Extract the (x, y) coordinate from the center of the cell holding the provided text.  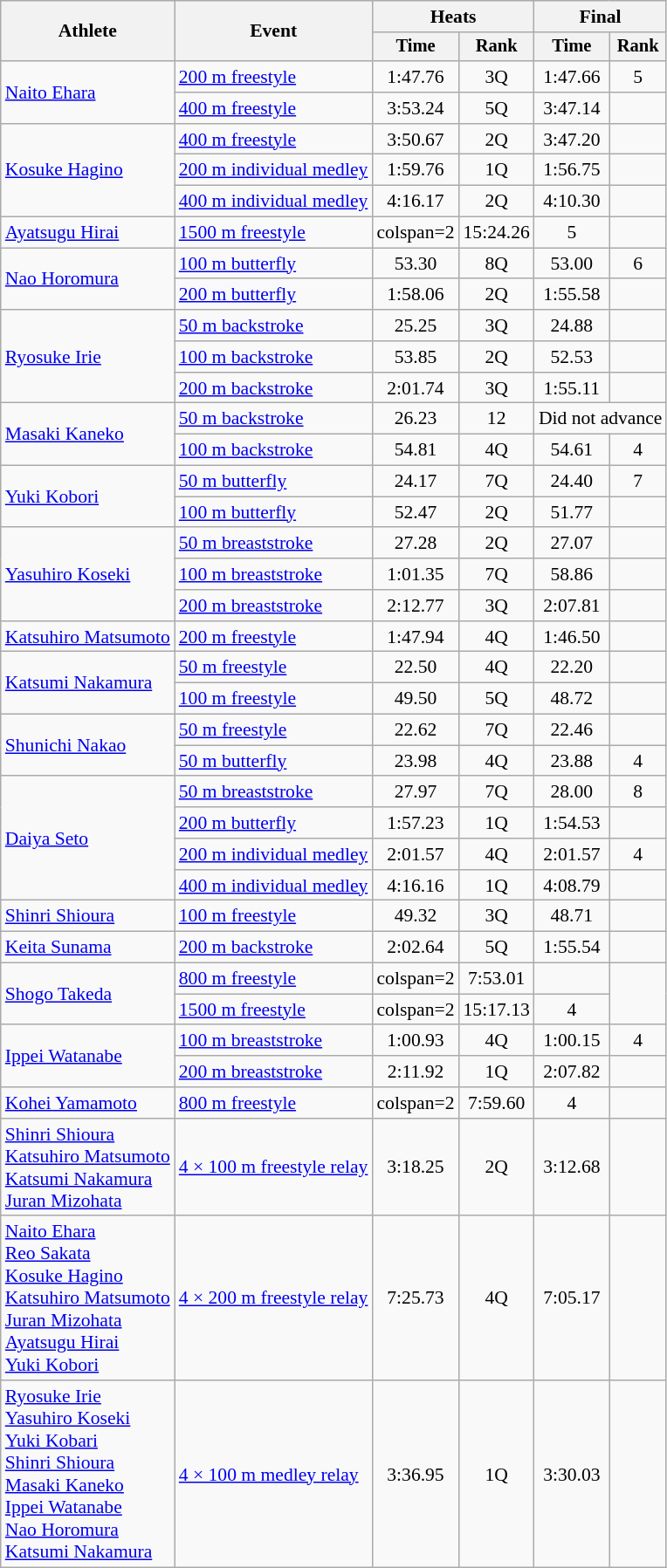
3:53.24 (416, 108)
4 × 100 m medley relay (274, 1474)
8 (638, 792)
Shinri Shioura (87, 916)
2:11.92 (416, 1072)
Naito Ehara (87, 92)
1:00.93 (416, 1041)
27.28 (416, 544)
52.53 (572, 357)
2:02.64 (416, 948)
2:07.81 (572, 606)
4:08.79 (572, 886)
Kohei Yamamoto (87, 1103)
27.07 (572, 544)
Ayatsugu Hirai (87, 233)
Ryosuke IrieYasuhiro KosekiYuki KobariShinri ShiouraMasaki KanekoIppei WatanabeNao HoromuraKatsumi Nakamura (87, 1474)
48.72 (572, 699)
49.32 (416, 916)
22.46 (572, 730)
1:01.35 (416, 574)
15:24.26 (497, 233)
25.25 (416, 325)
3:47.14 (572, 108)
7:53.01 (497, 979)
Heats (452, 17)
1:47.66 (572, 77)
Ippei Watanabe (87, 1056)
Kosuke Hagino (87, 171)
2:01.74 (416, 388)
23.88 (572, 761)
7:59.60 (497, 1103)
Ryosuke Irie (87, 356)
1:55.11 (572, 388)
27.97 (416, 792)
Masaki Kaneko (87, 435)
4:10.30 (572, 202)
Naito EharaReo SakataKosuke HaginoKatsuhiro MatsumotoJuran MizohataAyatsugu HiraiYuki Kobori (87, 1298)
Yuki Kobori (87, 497)
4 × 200 m freestyle relay (274, 1298)
48.71 (572, 916)
Nao Horomura (87, 279)
4:16.17 (416, 202)
7 (638, 482)
Katsuhiro Matsumoto (87, 637)
22.20 (572, 668)
Final (601, 17)
24.88 (572, 325)
Daiya Seto (87, 839)
Keita Sunama (87, 948)
3:30.03 (572, 1474)
Shogo Takeda (87, 995)
Did not advance (601, 419)
Shinri ShiouraKatsuhiro MatsumotoKatsumi NakamuraJuran Mizohata (87, 1167)
7:05.17 (572, 1298)
3:12.68 (572, 1167)
1:46.50 (572, 637)
4:16.16 (416, 886)
1:56.75 (572, 170)
1:47.76 (416, 77)
Event (274, 31)
22.62 (416, 730)
54.81 (416, 450)
1:58.06 (416, 295)
24.40 (572, 482)
7:25.73 (416, 1298)
26.23 (416, 419)
28.00 (572, 792)
3:18.25 (416, 1167)
22.50 (416, 668)
49.50 (416, 699)
51.77 (572, 512)
24.17 (416, 482)
8Q (497, 264)
3:50.67 (416, 140)
52.47 (416, 512)
Yasuhiro Koseki (87, 574)
1:55.54 (572, 948)
53.00 (572, 264)
3:47.20 (572, 140)
1:00.15 (572, 1041)
Katsumi Nakamura (87, 682)
2:07.82 (572, 1072)
4 × 100 m freestyle relay (274, 1167)
53.30 (416, 264)
Shunichi Nakao (87, 745)
1:54.53 (572, 823)
1:57.23 (416, 823)
12 (497, 419)
54.61 (572, 450)
58.86 (572, 574)
Athlete (87, 31)
1:55.58 (572, 295)
23.98 (416, 761)
1:47.94 (416, 637)
3:36.95 (416, 1474)
53.85 (416, 357)
2:12.77 (416, 606)
1:59.76 (416, 170)
6 (638, 264)
15:17.13 (497, 1010)
